For the text-containing cell, return its midpoint in [x, y] coordinate format. 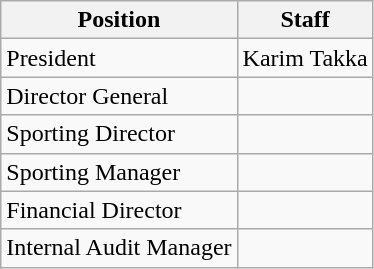
Sporting Director [119, 134]
Karim Takka [305, 58]
Director General [119, 96]
Internal Audit Manager [119, 248]
President [119, 58]
Sporting Manager [119, 172]
Staff [305, 20]
Financial Director [119, 210]
Position [119, 20]
